Detect which cell encompasses the target text, then output its (x, y) center coordinate. 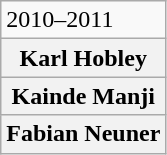
Karl Hobley (84, 58)
Fabian Neuner (84, 134)
Kainde Manji (84, 96)
2010–2011 (84, 20)
